Return (x, y) of the center of cell containing provided text 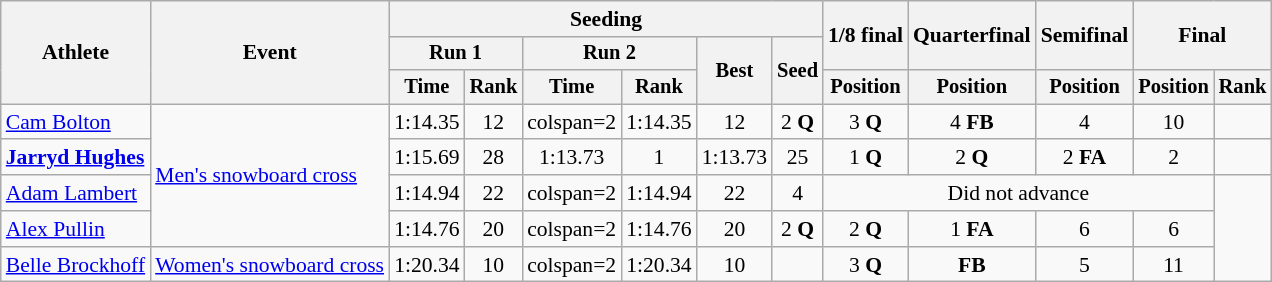
Alex Pullin (76, 229)
Quarterfinal (972, 36)
Event (270, 52)
25 (798, 158)
Final (1202, 36)
Did not advance (1018, 193)
4 FB (972, 122)
Run 2 (610, 54)
Seeding (606, 19)
Athlete (76, 52)
Men's snowboard cross (270, 175)
Seed (798, 70)
1/8 final (866, 36)
1 Q (866, 158)
Jarryd Hughes (76, 158)
Best (734, 70)
10 (1173, 122)
Adam Lambert (76, 193)
2 FA (1085, 158)
Run 1 (456, 54)
28 (494, 158)
3 Q (866, 122)
1:15.69 (426, 158)
Semifinal (1085, 36)
Cam Bolton (76, 122)
1 (658, 158)
2 (1173, 158)
1 FA (972, 229)
